Output the [X, Y] coordinate of the center of the cell containing the given text.  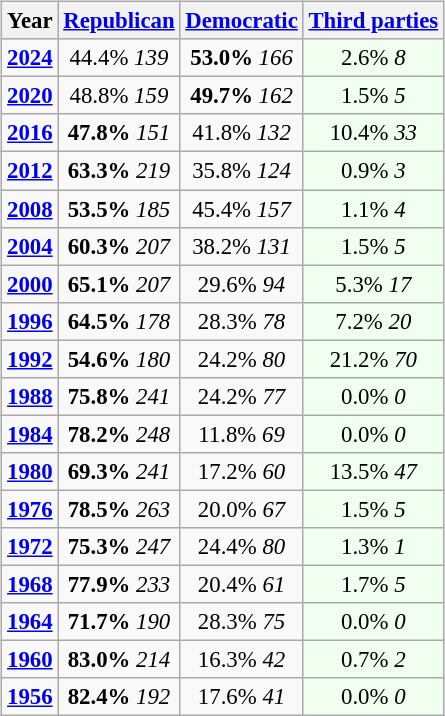
1960 [30, 660]
13.5% 47 [373, 472]
54.6% 180 [119, 359]
65.1% 207 [119, 284]
77.9% 233 [119, 584]
1.3% 1 [373, 547]
24.4% 80 [242, 547]
28.3% 78 [242, 321]
1980 [30, 472]
28.3% 75 [242, 622]
2000 [30, 284]
1968 [30, 584]
75.8% 241 [119, 396]
Republican [119, 21]
49.7% 162 [242, 96]
35.8% 124 [242, 171]
17.6% 41 [242, 697]
11.8% 69 [242, 434]
16.3% 42 [242, 660]
1964 [30, 622]
71.7% 190 [119, 622]
53.5% 185 [119, 209]
1996 [30, 321]
10.4% 33 [373, 133]
69.3% 241 [119, 472]
20.0% 67 [242, 509]
38.2% 131 [242, 246]
24.2% 77 [242, 396]
Third parties [373, 21]
45.4% 157 [242, 209]
7.2% 20 [373, 321]
60.3% 207 [119, 246]
Democratic [242, 21]
2024 [30, 58]
1.7% 5 [373, 584]
2008 [30, 209]
1.1% 4 [373, 209]
24.2% 80 [242, 359]
1984 [30, 434]
2016 [30, 133]
53.0% 166 [242, 58]
2004 [30, 246]
5.3% 17 [373, 284]
20.4% 61 [242, 584]
83.0% 214 [119, 660]
1976 [30, 509]
78.2% 248 [119, 434]
1992 [30, 359]
63.3% 219 [119, 171]
44.4% 139 [119, 58]
48.8% 159 [119, 96]
1956 [30, 697]
1972 [30, 547]
78.5% 263 [119, 509]
64.5% 178 [119, 321]
82.4% 192 [119, 697]
75.3% 247 [119, 547]
0.7% 2 [373, 660]
2012 [30, 171]
2.6% 8 [373, 58]
47.8% 151 [119, 133]
Year [30, 21]
29.6% 94 [242, 284]
21.2% 70 [373, 359]
2020 [30, 96]
0.9% 3 [373, 171]
41.8% 132 [242, 133]
17.2% 60 [242, 472]
1988 [30, 396]
